Determine the [X, Y] coordinate at the center of the cell enclosing the given text.  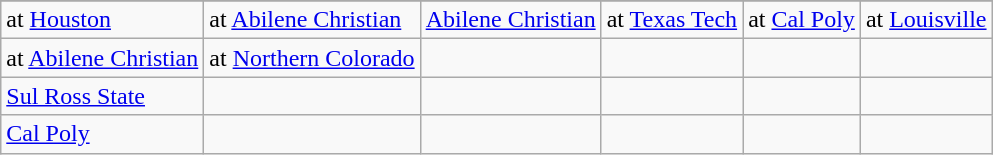
at Cal Poly [802, 20]
at Louisville [926, 20]
at Houston [102, 20]
Cal Poly [102, 134]
Abilene Christian [510, 20]
at Texas Tech [672, 20]
at Northern Colorado [312, 58]
Sul Ross State [102, 96]
